Extract the (X, Y) coordinate from the center of the cell holding the provided text.  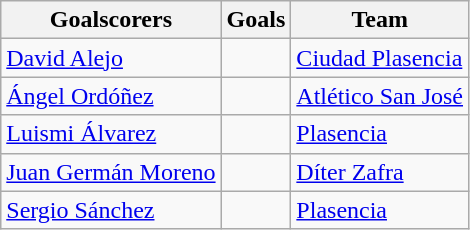
Goalscorers (111, 20)
Team (380, 20)
Goals (256, 20)
Ciudad Plasencia (380, 58)
Díter Zafra (380, 172)
Juan Germán Moreno (111, 172)
Atlético San José (380, 96)
Luismi Álvarez (111, 134)
Sergio Sánchez (111, 210)
David Alejo (111, 58)
Ángel Ordóñez (111, 96)
